Pinpoint the cell where the given text exists, returning its (x, y) midpoint coordinate. 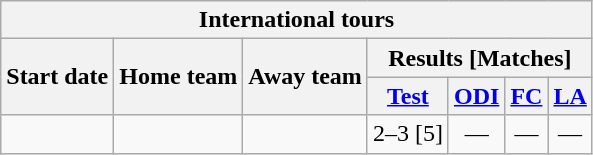
Home team (178, 77)
ODI (476, 96)
LA (570, 96)
2–3 [5] (408, 134)
Start date (58, 77)
Test (408, 96)
International tours (297, 20)
Results [Matches] (480, 58)
Away team (306, 77)
FC (526, 96)
